Identify which cell holds the provided text, then report its [x, y] central coordinate. 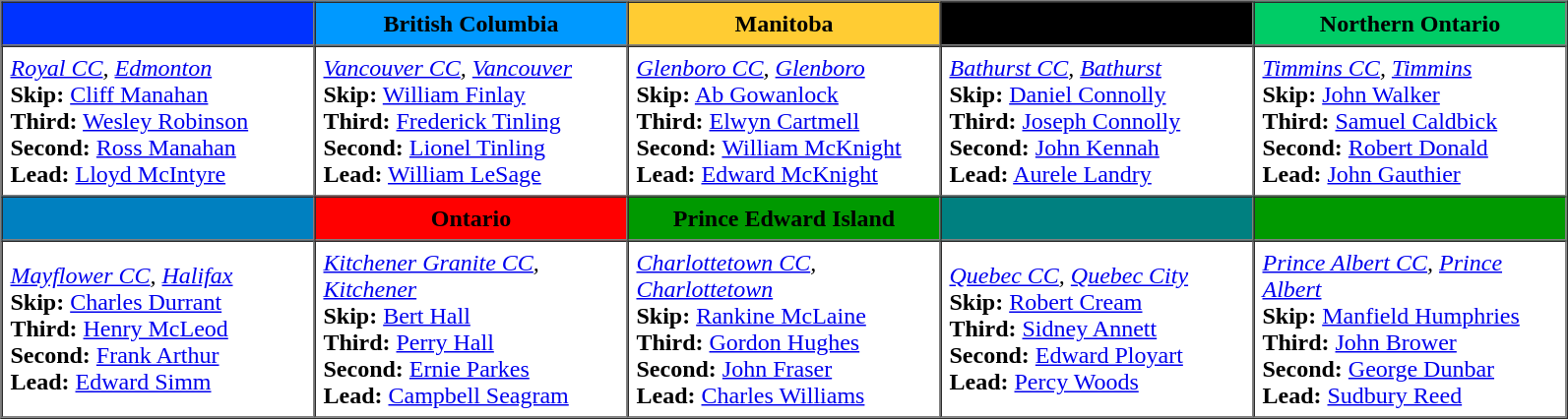
British Columbia [471, 24]
Royal CC, EdmontonSkip: Cliff Manahan Third: Wesley Robinson Second: Ross Manahan Lead: Lloyd McIntyre [158, 120]
Timmins CC, TimminsSkip: John Walker Third: Samuel Caldbick Second: Robert Donald Lead: John Gauthier [1411, 120]
Ontario [471, 218]
Manitoba [784, 24]
Mayflower CC, HalifaxSkip: Charles Durrant Third: Henry McLeod Second: Frank Arthur Lead: Edward Simm [158, 329]
Bathurst CC, BathurstSkip: Daniel Connolly Third: Joseph Connolly Second: John Kennah Lead: Aurele Landry [1098, 120]
Quebec CC, Quebec CitySkip: Robert Cream Third: Sidney Annett Second: Edward Ployart Lead: Percy Woods [1098, 329]
Charlottetown CC, CharlottetownSkip: Rankine McLaine Third: Gordon Hughes Second: John Fraser Lead: Charles Williams [784, 329]
Kitchener Granite CC, KitchenerSkip: Bert Hall Third: Perry Hall Second: Ernie Parkes Lead: Campbell Seagram [471, 329]
Glenboro CC, GlenboroSkip: Ab Gowanlock Third: Elwyn Cartmell Second: William McKnight Lead: Edward McKnight [784, 120]
Northern Ontario [1411, 24]
Prince Albert CC, Prince AlbertSkip: Manfield Humphries Third: John Brower Second: George Dunbar Lead: Sudbury Reed [1411, 329]
Vancouver CC, VancouverSkip: William Finlay Third: Frederick Tinling Second: Lionel Tinling Lead: William LeSage [471, 120]
Prince Edward Island [784, 218]
